Detect which cell encompasses the target text, then output its [x, y] center coordinate. 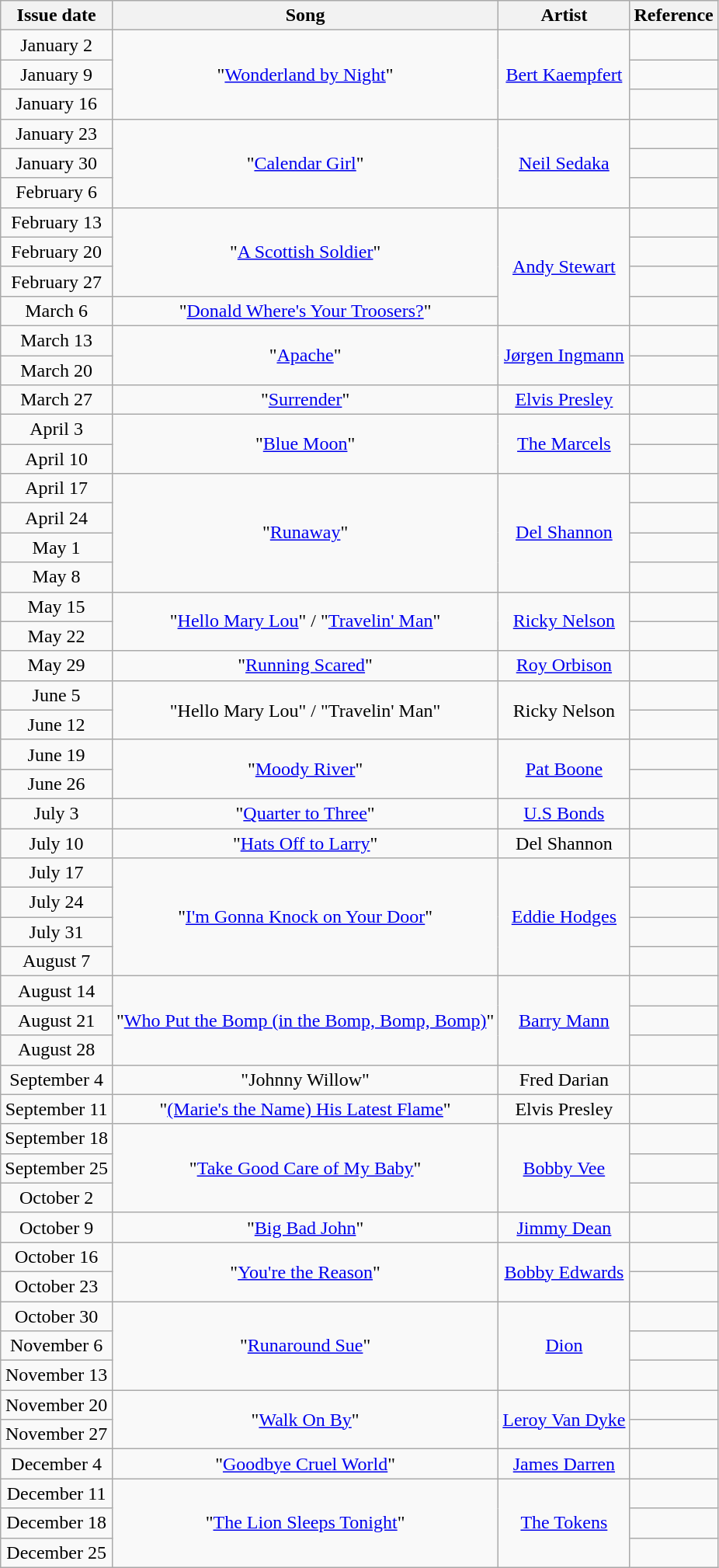
"Hats Off to Larry" [304, 843]
June 5 [57, 695]
Andy Stewart [564, 266]
May 1 [57, 548]
Leroy Van Dyke [564, 1420]
Artist [564, 16]
Dion [564, 1346]
December 4 [57, 1464]
October 23 [57, 1286]
Jørgen Ingmann [564, 355]
Reference [674, 16]
"Surrender" [304, 400]
The Tokens [564, 1523]
Neil Sedaka [564, 163]
Bobby Edwards [564, 1271]
Bobby Vee [564, 1168]
December 25 [57, 1552]
"Moody River" [304, 769]
"You're the Reason" [304, 1271]
November 27 [57, 1434]
"Blue Moon" [304, 444]
March 13 [57, 340]
October 2 [57, 1198]
May 8 [57, 577]
February 27 [57, 281]
October 16 [57, 1257]
July 24 [57, 902]
November 13 [57, 1375]
"Quarter to Three" [304, 813]
November 20 [57, 1405]
June 26 [57, 784]
February 20 [57, 252]
James Darren [564, 1464]
January 23 [57, 134]
August 7 [57, 961]
March 6 [57, 311]
"Donald Where's Your Troosers?" [304, 311]
January 16 [57, 104]
"Runaround Sue" [304, 1346]
October 30 [57, 1316]
September 25 [57, 1168]
May 22 [57, 636]
Jimmy Dean [564, 1227]
"Big Bad John" [304, 1227]
August 21 [57, 1020]
August 14 [57, 991]
Issue date [57, 16]
May 29 [57, 666]
Barry Mann [564, 1020]
January 9 [57, 75]
July 10 [57, 843]
June 12 [57, 725]
"Wonderland by Night" [304, 75]
December 18 [57, 1523]
July 31 [57, 932]
Song [304, 16]
December 11 [57, 1493]
May 15 [57, 607]
April 10 [57, 459]
September 4 [57, 1080]
"I'm Gonna Knock on Your Door" [304, 917]
"Apache" [304, 355]
March 20 [57, 370]
January 2 [57, 45]
April 3 [57, 429]
"Goodbye Cruel World" [304, 1464]
U.S Bonds [564, 813]
"Walk On By" [304, 1420]
February 13 [57, 222]
"The Lion Sleeps Tonight" [304, 1523]
July 3 [57, 813]
Pat Boone [564, 769]
"Take Good Care of My Baby" [304, 1168]
"Who Put the Bomp (in the Bomp, Bomp, Bomp)" [304, 1020]
June 19 [57, 754]
"Runaway" [304, 533]
Eddie Hodges [564, 917]
Bert Kaempfert [564, 75]
January 30 [57, 163]
"Johnny Willow" [304, 1080]
The Marcels [564, 444]
"Calendar Girl" [304, 163]
July 17 [57, 873]
November 6 [57, 1346]
September 18 [57, 1139]
"Running Scared" [304, 666]
April 24 [57, 518]
"A Scottish Soldier" [304, 252]
March 27 [57, 400]
Roy Orbison [564, 666]
October 9 [57, 1227]
February 6 [57, 193]
August 28 [57, 1050]
September 11 [57, 1109]
"(Marie's the Name) His Latest Flame" [304, 1109]
Fred Darian [564, 1080]
April 17 [57, 488]
